Detect which cell encompasses the target text, then output its [X, Y] center coordinate. 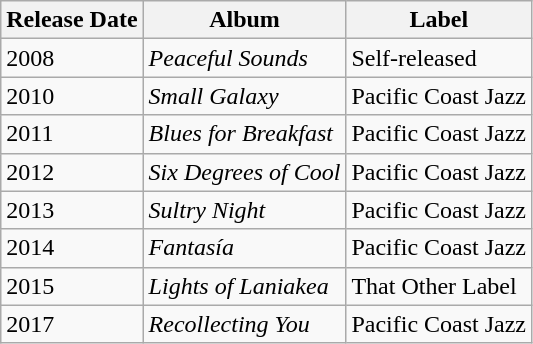
2013 [72, 210]
Peaceful Sounds [244, 58]
Label [439, 20]
Album [244, 20]
2017 [72, 324]
2010 [72, 96]
Small Galaxy [244, 96]
Release Date [72, 20]
That Other Label [439, 286]
Self-released [439, 58]
Lights of Laniakea [244, 286]
2011 [72, 134]
Blues for Breakfast [244, 134]
2014 [72, 248]
Fantasía [244, 248]
Recollecting You [244, 324]
2012 [72, 172]
2008 [72, 58]
2015 [72, 286]
Sultry Night [244, 210]
Six Degrees of Cool [244, 172]
